Extract the (X, Y) coordinate from the center of the cell holding the provided text.  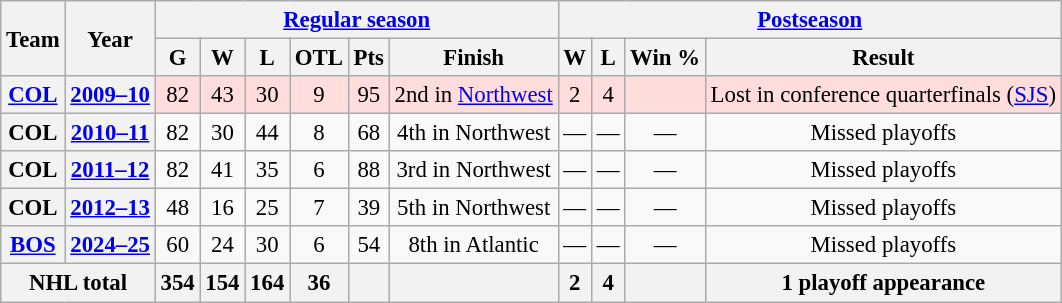
Regular season (356, 20)
Postseason (810, 20)
60 (178, 245)
Year (110, 38)
8th in Atlantic (474, 245)
41 (222, 170)
54 (368, 245)
9 (320, 95)
5th in Northwest (474, 208)
2011–12 (110, 170)
2024–25 (110, 245)
8 (320, 133)
OTL (320, 58)
95 (368, 95)
164 (268, 283)
88 (368, 170)
1 playoff appearance (883, 283)
354 (178, 283)
44 (268, 133)
35 (268, 170)
7 (320, 208)
Pts (368, 58)
G (178, 58)
24 (222, 245)
Result (883, 58)
2012–13 (110, 208)
43 (222, 95)
25 (268, 208)
3rd in Northwest (474, 170)
48 (178, 208)
68 (368, 133)
2nd in Northwest (474, 95)
2010–11 (110, 133)
BOS (33, 245)
2009–10 (110, 95)
16 (222, 208)
NHL total (78, 283)
Team (33, 38)
4th in Northwest (474, 133)
Win % (665, 58)
39 (368, 208)
Lost in conference quarterfinals (SJS) (883, 95)
36 (320, 283)
Finish (474, 58)
154 (222, 283)
